Pinpoint the cell where the given text exists, returning its [X, Y] midpoint coordinate. 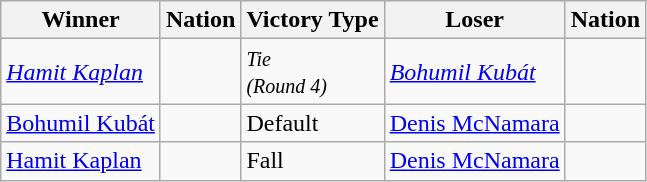
Default [312, 123]
Loser [474, 20]
Tie(Round 4) [312, 72]
Fall [312, 161]
Victory Type [312, 20]
Winner [81, 20]
